Determine the (x, y) coordinate at the center of the cell enclosing the given text.  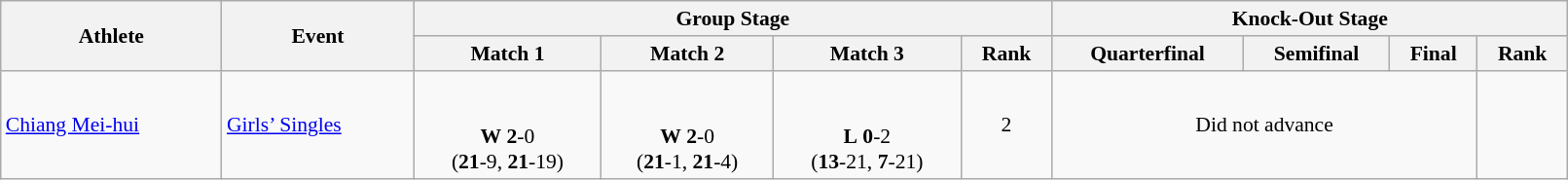
W 2-0 (21-9, 21-19) (508, 125)
Chiang Mei-hui (111, 125)
Match 2 (687, 54)
Quarterfinal (1149, 54)
2 (1006, 125)
Girls’ Singles (317, 125)
Knock-Out Stage (1310, 18)
Match 1 (508, 54)
Event (317, 35)
L 0-2 (13-21, 7-21) (866, 125)
W 2-0 (21-1, 21-4) (687, 125)
Final (1434, 54)
Semifinal (1316, 54)
Did not advance (1265, 125)
Group Stage (733, 18)
Athlete (111, 35)
Match 3 (866, 54)
